Identify which cell holds the provided text, then report its (X, Y) central coordinate. 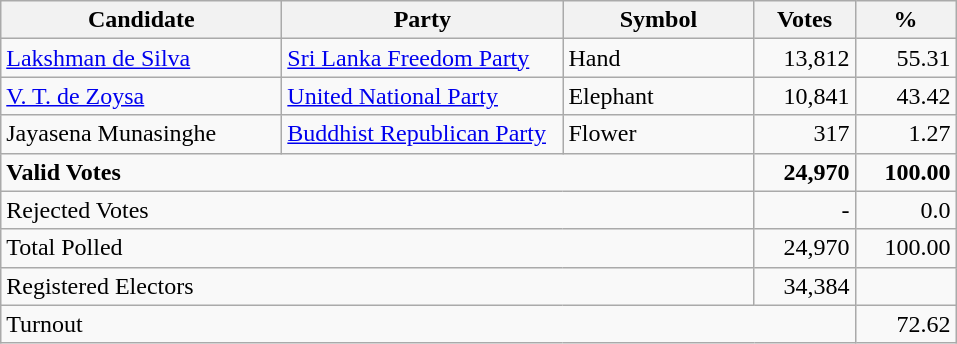
Sri Lanka Freedom Party (422, 58)
% (906, 20)
Candidate (142, 20)
- (804, 210)
Symbol (658, 20)
Rejected Votes (378, 210)
317 (804, 134)
Jayasena Munasinghe (142, 134)
Hand (658, 58)
Registered Electors (378, 286)
Buddhist Republican Party (422, 134)
10,841 (804, 96)
Votes (804, 20)
V. T. de Zoysa (142, 96)
1.27 (906, 134)
55.31 (906, 58)
Valid Votes (378, 172)
13,812 (804, 58)
Total Polled (378, 248)
Lakshman de Silva (142, 58)
34,384 (804, 286)
Flower (658, 134)
Elephant (658, 96)
0.0 (906, 210)
Party (422, 20)
United National Party (422, 96)
72.62 (906, 324)
Turnout (428, 324)
43.42 (906, 96)
